Detect which cell encompasses the target text, then output its (X, Y) center coordinate. 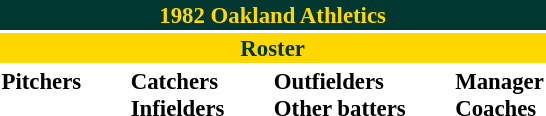
Roster (272, 48)
1982 Oakland Athletics (272, 15)
